From the cell containing the given text, extract its center point as (X, Y) coordinate. 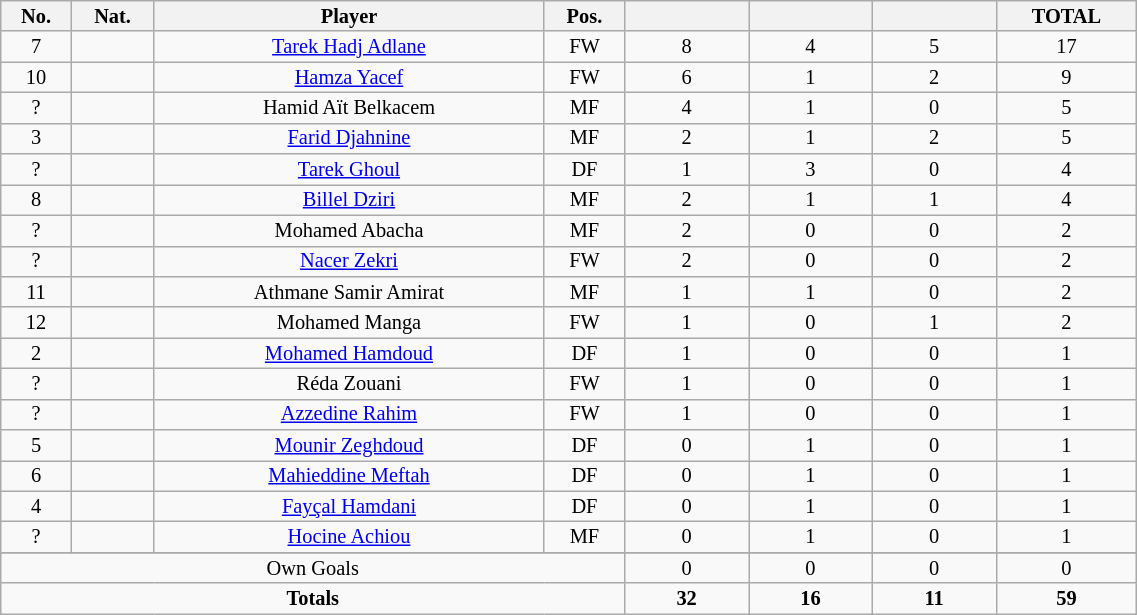
10 (36, 78)
Hamza Yacef (349, 78)
Azzedine Rahim (349, 414)
TOTAL (1066, 16)
32 (687, 598)
Athmane Samir Amirat (349, 292)
Pos. (584, 16)
Nacer Zekri (349, 262)
Totals (313, 598)
Fayçal Hamdani (349, 506)
Farid Djahnine (349, 138)
7 (36, 46)
59 (1066, 598)
Mohamed Hamdoud (349, 354)
Réda Zouani (349, 384)
Own Goals (313, 568)
No. (36, 16)
Hamid Aït Belkacem (349, 108)
12 (36, 322)
16 (810, 598)
Mounir Zeghdoud (349, 446)
Mahieddine Meftah (349, 476)
9 (1066, 78)
Hocine Achiou (349, 538)
Tarek Ghoul (349, 170)
Nat. (112, 16)
Player (349, 16)
Mohamed Manga (349, 322)
17 (1066, 46)
Mohamed Abacha (349, 230)
Billel Dziri (349, 200)
Tarek Hadj Adlane (349, 46)
